Scan for the cell matching the given text and deliver its [x, y] coordinate at center. 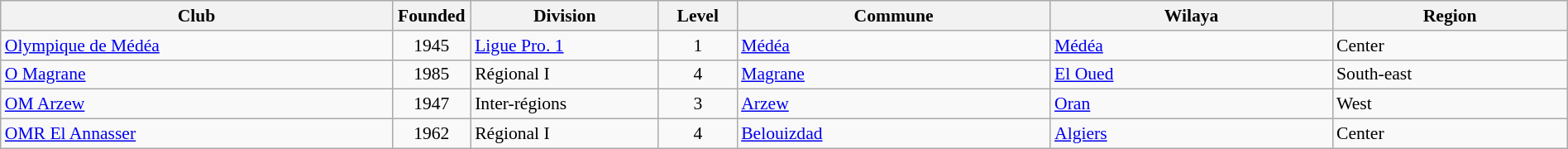
Arzew [893, 104]
Magrane [893, 74]
1947 [432, 104]
Oran [1191, 104]
Founded [432, 16]
OM Arzew [197, 104]
Commune [893, 16]
El Oued [1191, 74]
Wilaya [1191, 16]
Algiers [1191, 134]
Inter-régions [564, 104]
1 [698, 46]
West [1450, 104]
1962 [432, 134]
Belouizdad [893, 134]
Club [197, 16]
Region [1450, 16]
South-east [1450, 74]
Level [698, 16]
3 [698, 104]
Division [564, 16]
Olympique de Médéa [197, 46]
Ligue Pro. 1 [564, 46]
1945 [432, 46]
O Magrane [197, 74]
1985 [432, 74]
OMR El Annasser [197, 134]
